Scan for the cell matching the given text and deliver its [x, y] coordinate at center. 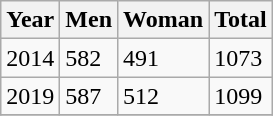
1073 [241, 58]
587 [89, 96]
2019 [30, 96]
Woman [164, 20]
2014 [30, 58]
512 [164, 96]
Year [30, 20]
Total [241, 20]
Men [89, 20]
1099 [241, 96]
582 [89, 58]
491 [164, 58]
